Provide the (x, y) coordinate of the cell's center where the given text is located.  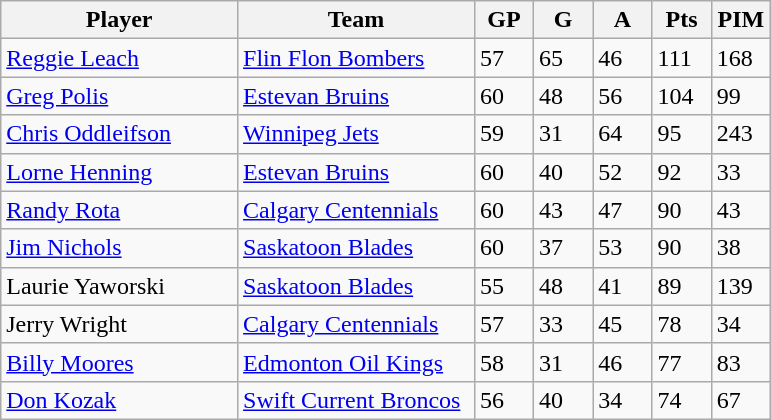
45 (622, 324)
PIM (740, 20)
78 (682, 324)
89 (682, 286)
41 (622, 286)
A (622, 20)
55 (504, 286)
65 (564, 58)
Laurie Yaworski (120, 286)
Flin Flon Bombers (356, 58)
Jim Nichols (120, 248)
58 (504, 362)
47 (622, 210)
Team (356, 20)
52 (622, 172)
Winnipeg Jets (356, 134)
139 (740, 286)
37 (564, 248)
99 (740, 96)
53 (622, 248)
Edmonton Oil Kings (356, 362)
104 (682, 96)
GP (504, 20)
111 (682, 58)
Swift Current Broncos (356, 400)
64 (622, 134)
Lorne Henning (120, 172)
Jerry Wright (120, 324)
Don Kozak (120, 400)
Pts (682, 20)
Greg Polis (120, 96)
243 (740, 134)
59 (504, 134)
Randy Rota (120, 210)
95 (682, 134)
Player (120, 20)
168 (740, 58)
G (564, 20)
Reggie Leach (120, 58)
77 (682, 362)
83 (740, 362)
Chris Oddleifson (120, 134)
67 (740, 400)
38 (740, 248)
Billy Moores (120, 362)
74 (682, 400)
92 (682, 172)
